Scan for the cell matching the given text and deliver its [x, y] coordinate at center. 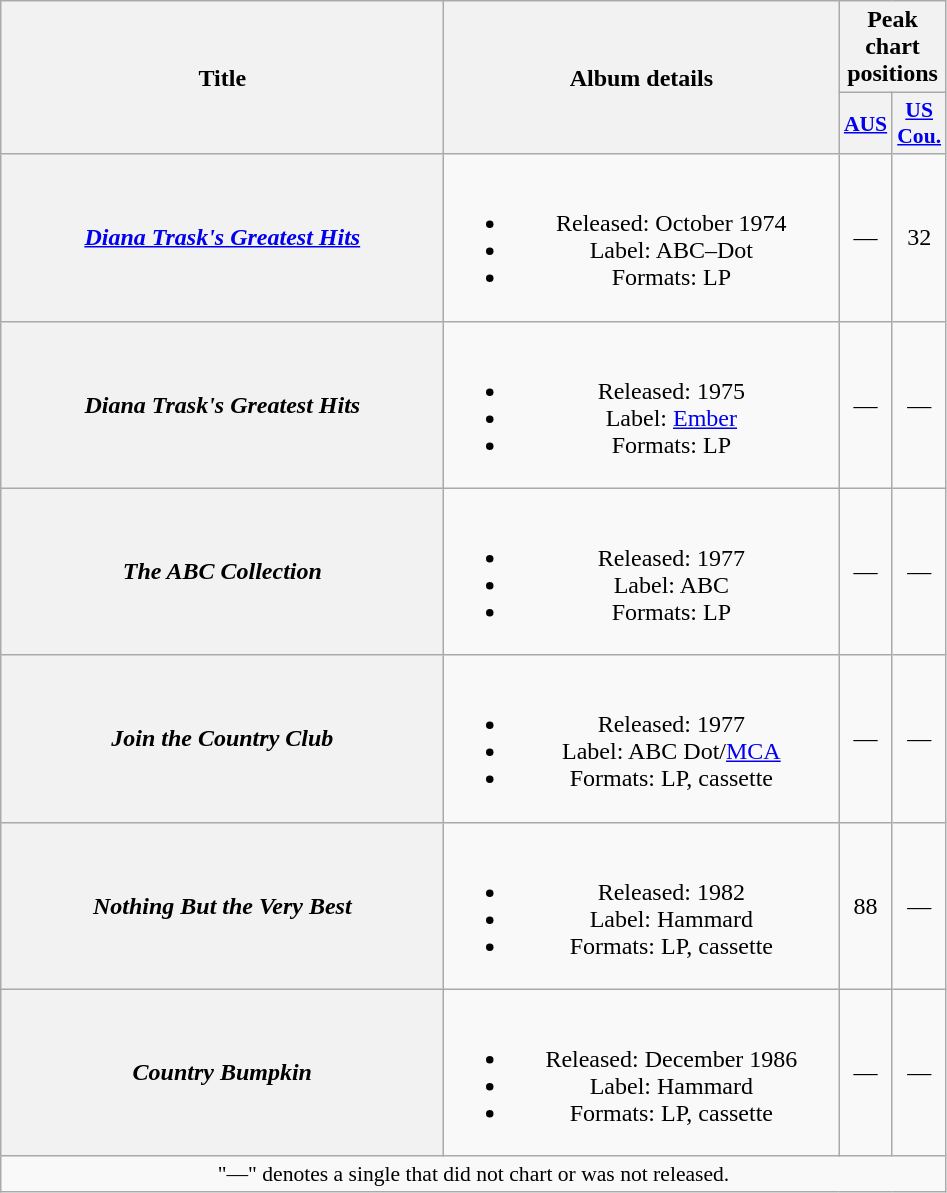
Title [222, 78]
32 [919, 238]
AUS [866, 124]
Released: 1975Label: EmberFormats: LP [642, 404]
"—" denotes a single that did not chart or was not released. [474, 1174]
Released: October 1974Label: ABC–DotFormats: LP [642, 238]
Nothing But the Very Best [222, 906]
Released: December 1986Label: HammardFormats: LP, cassette [642, 1072]
88 [866, 906]
USCou. [919, 124]
Released: 1977Label: ABC Dot/MCAFormats: LP, cassette [642, 738]
Album details [642, 78]
Country Bumpkin [222, 1072]
Join the Country Club [222, 738]
Released: 1977Label: ABCFormats: LP [642, 572]
Peakchartpositions [892, 47]
The ABC Collection [222, 572]
Released: 1982Label: HammardFormats: LP, cassette [642, 906]
